Locate the cell with the specified text and output its [X, Y] center coordinate. 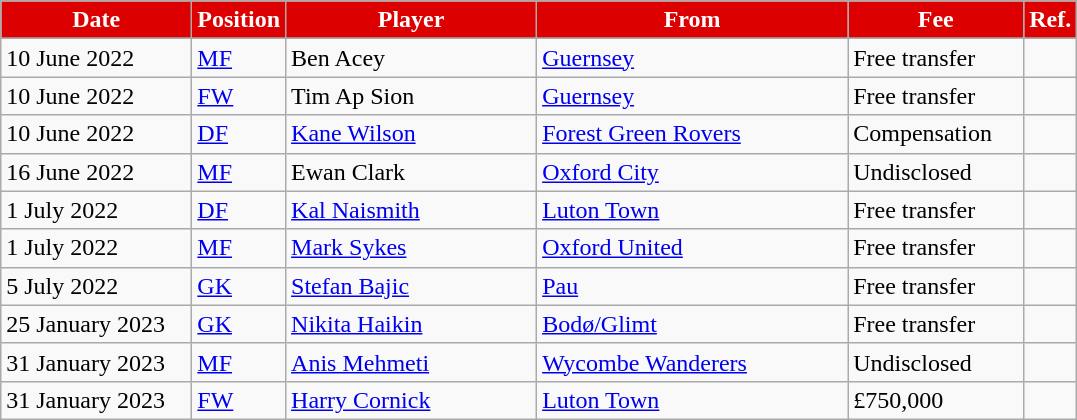
Stefan Bajic [412, 286]
Ben Acey [412, 58]
Forest Green Rovers [692, 134]
Ewan Clark [412, 172]
Position [239, 20]
5 July 2022 [96, 286]
Kane Wilson [412, 134]
Kal Naismith [412, 210]
£750,000 [936, 400]
Mark Sykes [412, 248]
Player [412, 20]
Fee [936, 20]
From [692, 20]
Pau [692, 286]
16 June 2022 [96, 172]
Nikita Haikin [412, 324]
Harry Cornick [412, 400]
Tim Ap Sion [412, 96]
Oxford United [692, 248]
Bodø/Glimt [692, 324]
Ref. [1050, 20]
Date [96, 20]
Oxford City [692, 172]
25 January 2023 [96, 324]
Compensation [936, 134]
Anis Mehmeti [412, 362]
Wycombe Wanderers [692, 362]
